Locate the cell with the specified text and output its [x, y] center coordinate. 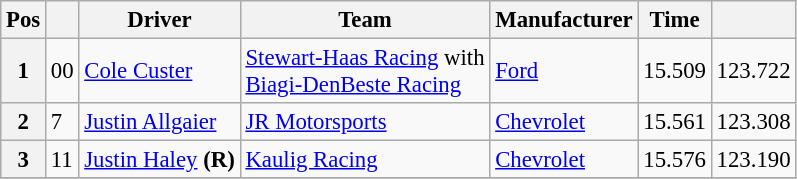
Team [365, 20]
Kaulig Racing [365, 160]
Driver [160, 20]
11 [62, 160]
123.190 [754, 160]
Cole Custer [160, 72]
Stewart-Haas Racing with Biagi-DenBeste Racing [365, 72]
123.308 [754, 122]
15.576 [674, 160]
2 [24, 122]
15.509 [674, 72]
15.561 [674, 122]
7 [62, 122]
Manufacturer [564, 20]
Justin Haley (R) [160, 160]
Justin Allgaier [160, 122]
3 [24, 160]
00 [62, 72]
JR Motorsports [365, 122]
Pos [24, 20]
1 [24, 72]
Ford [564, 72]
123.722 [754, 72]
Time [674, 20]
